Output the (x, y) coordinate of the center of the cell containing the given text.  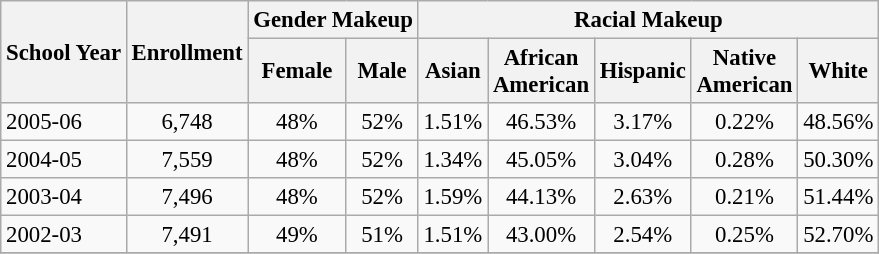
2005-06 (64, 122)
Hispanic (642, 72)
7,559 (187, 160)
48.56% (838, 122)
2003-04 (64, 197)
3.17% (642, 122)
46.53% (542, 122)
45.05% (542, 160)
Enrollment (187, 52)
Male (382, 72)
44.13% (542, 197)
0.22% (744, 122)
50.30% (838, 160)
0.21% (744, 197)
Asian (452, 72)
White (838, 72)
African American (542, 72)
7,496 (187, 197)
6,748 (187, 122)
1.59% (452, 197)
51.44% (838, 197)
Native American (744, 72)
Racial Makeup (648, 20)
2.63% (642, 197)
49% (297, 235)
Female (297, 72)
3.04% (642, 160)
Gender Makeup (333, 20)
51% (382, 235)
43.00% (542, 235)
1.34% (452, 160)
0.25% (744, 235)
2.54% (642, 235)
2002-03 (64, 235)
52.70% (838, 235)
0.28% (744, 160)
2004-05 (64, 160)
7,491 (187, 235)
School Year (64, 52)
